Locate the cell with the specified text and output its (X, Y) center coordinate. 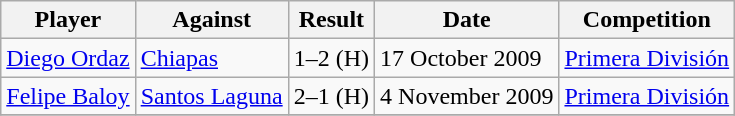
Felipe Baloy (68, 96)
Date (467, 20)
1–2 (H) (331, 58)
4 November 2009 (467, 96)
Against (212, 20)
Chiapas (212, 58)
Player (68, 20)
Diego Ordaz (68, 58)
Santos Laguna (212, 96)
2–1 (H) (331, 96)
Result (331, 20)
Competition (647, 20)
17 October 2009 (467, 58)
